Search for the cell housing the specified text and yield its [X, Y] center coordinate. 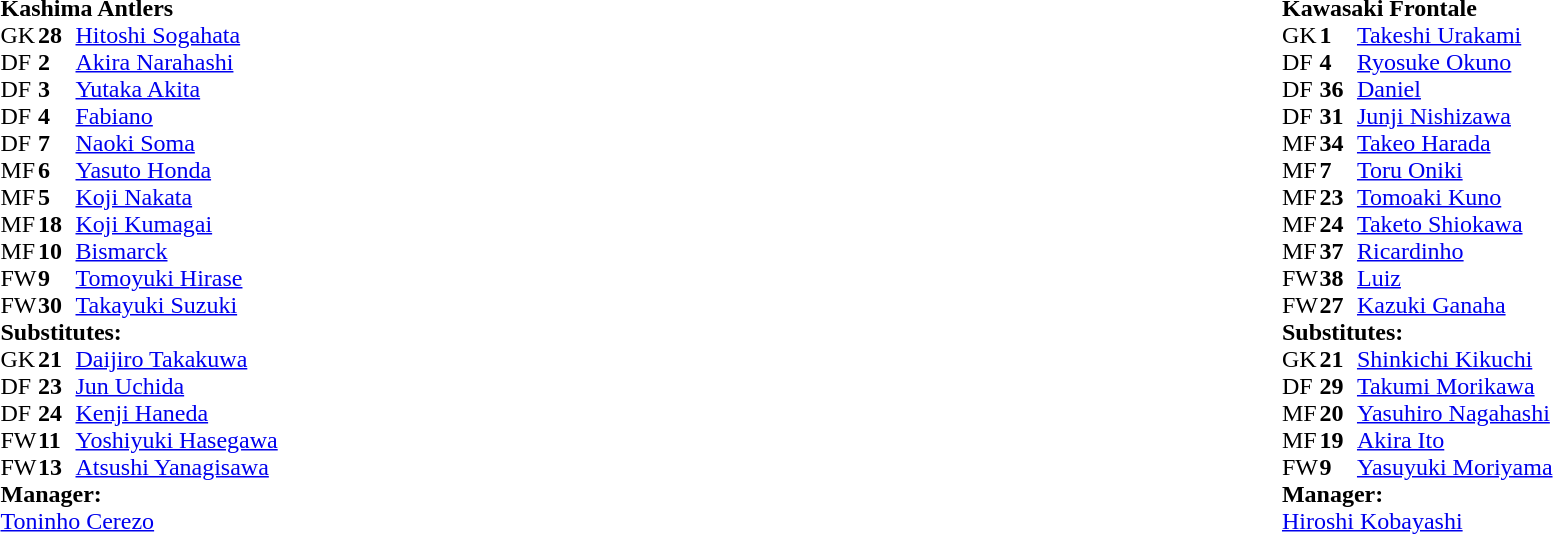
18 [57, 224]
11 [57, 440]
13 [57, 468]
Bismarck [177, 252]
Taketo Shiokawa [1455, 224]
Takeo Harada [1455, 144]
31 [1338, 116]
Takumi Morikawa [1455, 386]
Yasuyuki Moriyama [1455, 468]
Yoshiyuki Hasegawa [177, 440]
Kazuki Ganaha [1455, 306]
Tomoyuki Hirase [177, 278]
27 [1338, 306]
28 [57, 36]
Naoki Soma [177, 144]
3 [57, 90]
Koji Nakata [177, 198]
29 [1338, 386]
Kenji Haneda [177, 414]
6 [57, 170]
Koji Kumagai [177, 224]
Junji Nishizawa [1455, 116]
Daijiro Takakuwa [177, 360]
5 [57, 198]
37 [1338, 252]
Atsushi Yanagisawa [177, 468]
2 [57, 62]
Takeshi Urakami [1455, 36]
Daniel [1455, 90]
Akira Narahashi [177, 62]
38 [1338, 278]
36 [1338, 90]
10 [57, 252]
Jun Uchida [177, 386]
Ricardinho [1455, 252]
Luiz [1455, 278]
Shinkichi Kikuchi [1455, 360]
Fabiano [177, 116]
34 [1338, 144]
Hitoshi Sogahata [177, 36]
20 [1338, 414]
Yasuto Honda [177, 170]
Yasuhiro Nagahashi [1455, 414]
Toru Oniki [1455, 170]
Takayuki Suzuki [177, 306]
Akira Ito [1455, 440]
19 [1338, 440]
30 [57, 306]
1 [1338, 36]
Ryosuke Okuno [1455, 62]
Yutaka Akita [177, 90]
Tomoaki Kuno [1455, 198]
